Search for the cell housing the specified text and yield its (x, y) center coordinate. 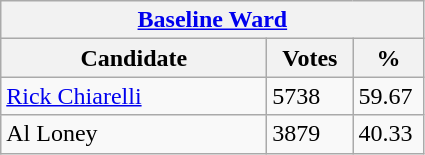
3879 (310, 134)
Rick Chiarelli (134, 96)
Candidate (134, 58)
% (388, 58)
59.67 (388, 96)
Al Loney (134, 134)
Baseline Ward (212, 20)
40.33 (388, 134)
5738 (310, 96)
Votes (310, 58)
